Determine the (x, y) coordinate at the center of the cell enclosing the given text.  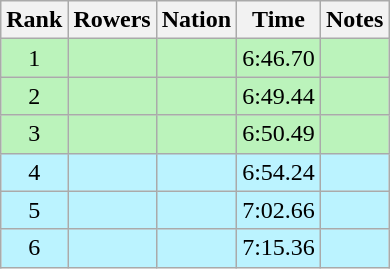
Rowers (112, 20)
1 (34, 58)
6 (34, 248)
2 (34, 96)
6:46.70 (279, 58)
Nation (196, 20)
Time (279, 20)
7:02.66 (279, 210)
4 (34, 172)
7:15.36 (279, 248)
5 (34, 210)
Rank (34, 20)
3 (34, 134)
6:50.49 (279, 134)
6:49.44 (279, 96)
Notes (354, 20)
6:54.24 (279, 172)
